Determine the (X, Y) coordinate at the center of the cell enclosing the given text.  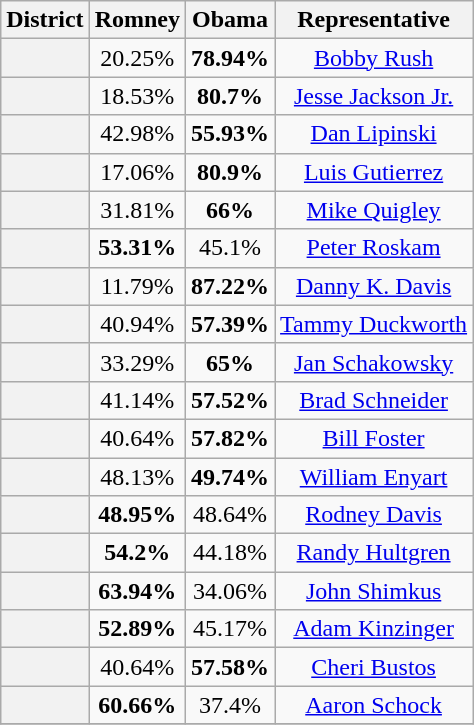
William Enyart (374, 477)
48.13% (137, 477)
Jan Schakowsky (374, 362)
Danny K. Davis (374, 286)
44.18% (230, 553)
34.06% (230, 591)
60.66% (137, 705)
Mike Quigley (374, 210)
37.4% (230, 705)
Bobby Rush (374, 58)
31.81% (137, 210)
Dan Lipinski (374, 134)
57.58% (230, 667)
40.94% (137, 324)
57.82% (230, 438)
Obama (230, 20)
Jesse Jackson Jr. (374, 96)
65% (230, 362)
Adam Kinzinger (374, 629)
Bill Foster (374, 438)
Randy Hultgren (374, 553)
54.2% (137, 553)
78.94% (230, 58)
80.7% (230, 96)
42.98% (137, 134)
Romney (137, 20)
Brad Schneider (374, 400)
55.93% (230, 134)
Aaron Schock (374, 705)
87.22% (230, 286)
63.94% (137, 591)
48.64% (230, 515)
18.53% (137, 96)
48.95% (137, 515)
45.1% (230, 248)
49.74% (230, 477)
District (45, 20)
John Shimkus (374, 591)
80.9% (230, 172)
Cheri Bustos (374, 667)
57.39% (230, 324)
11.79% (137, 286)
Representative (374, 20)
33.29% (137, 362)
53.31% (137, 248)
Peter Roskam (374, 248)
Rodney Davis (374, 515)
Tammy Duckworth (374, 324)
57.52% (230, 400)
20.25% (137, 58)
66% (230, 210)
17.06% (137, 172)
41.14% (137, 400)
45.17% (230, 629)
Luis Gutierrez (374, 172)
52.89% (137, 629)
